From the cell containing the given text, extract its center point as (X, Y) coordinate. 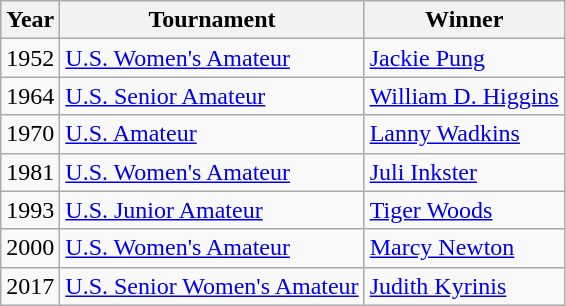
William D. Higgins (464, 96)
Tiger Woods (464, 210)
Year (30, 20)
1993 (30, 210)
Marcy Newton (464, 248)
Winner (464, 20)
2017 (30, 286)
Judith Kyrinis (464, 286)
U.S. Junior Amateur (212, 210)
Jackie Pung (464, 58)
1964 (30, 96)
1952 (30, 58)
Lanny Wadkins (464, 134)
Juli Inkster (464, 172)
1981 (30, 172)
1970 (30, 134)
U.S. Amateur (212, 134)
U.S. Senior Amateur (212, 96)
2000 (30, 248)
Tournament (212, 20)
U.S. Senior Women's Amateur (212, 286)
